Identify which cell holds the provided text, then report its [x, y] central coordinate. 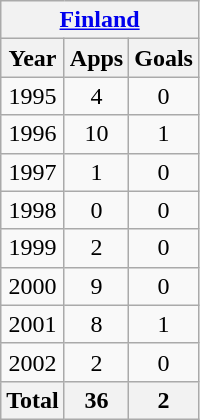
8 [96, 324]
Finland [100, 20]
9 [96, 286]
Goals [164, 58]
4 [96, 96]
2002 [33, 362]
2001 [33, 324]
36 [96, 400]
1995 [33, 96]
1999 [33, 248]
Year [33, 58]
2000 [33, 286]
Apps [96, 58]
Total [33, 400]
1997 [33, 172]
1998 [33, 210]
1996 [33, 134]
10 [96, 134]
